Return [X, Y] of the center of cell containing provided text 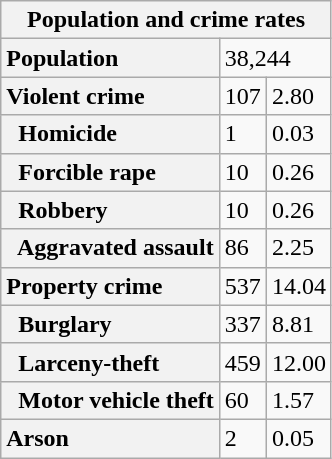
38,244 [275, 58]
337 [242, 324]
1.57 [298, 400]
Population and crime rates [166, 20]
2 [242, 438]
Burglary [110, 324]
Violent crime [110, 96]
2.80 [298, 96]
60 [242, 400]
2.25 [298, 248]
Robbery [110, 210]
Property crime [110, 286]
Population [110, 58]
107 [242, 96]
459 [242, 362]
8.81 [298, 324]
14.04 [298, 286]
Motor vehicle theft [110, 400]
Arson [110, 438]
12.00 [298, 362]
86 [242, 248]
0.05 [298, 438]
1 [242, 134]
0.03 [298, 134]
Larceny-theft [110, 362]
Homicide [110, 134]
537 [242, 286]
Forcible rape [110, 172]
Aggravated assault [110, 248]
